Determine the (x, y) coordinate at the center of the cell enclosing the given text.  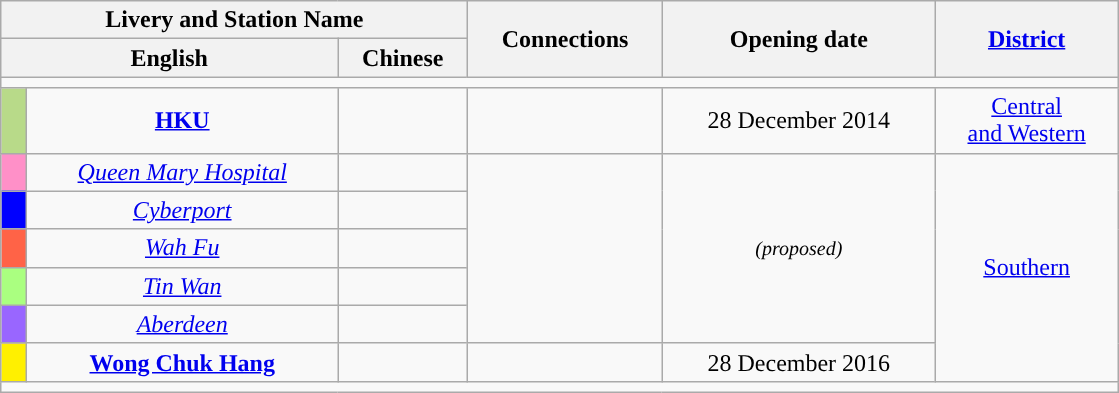
Wah Fu (182, 248)
Cyberport (182, 210)
Tin Wan (182, 286)
Connections (565, 39)
Livery and Station Name (234, 20)
(proposed) (798, 248)
28 December 2016 (798, 362)
Opening date (798, 39)
Aberdeen (182, 324)
English (170, 58)
District (1026, 39)
Centraland Western (1026, 120)
Wong Chuk Hang (182, 362)
Queen Mary Hospital (182, 172)
HKU (182, 120)
Southern (1026, 267)
28 December 2014 (798, 120)
Chinese (403, 58)
